For the text-containing cell, return its midpoint in [x, y] coordinate format. 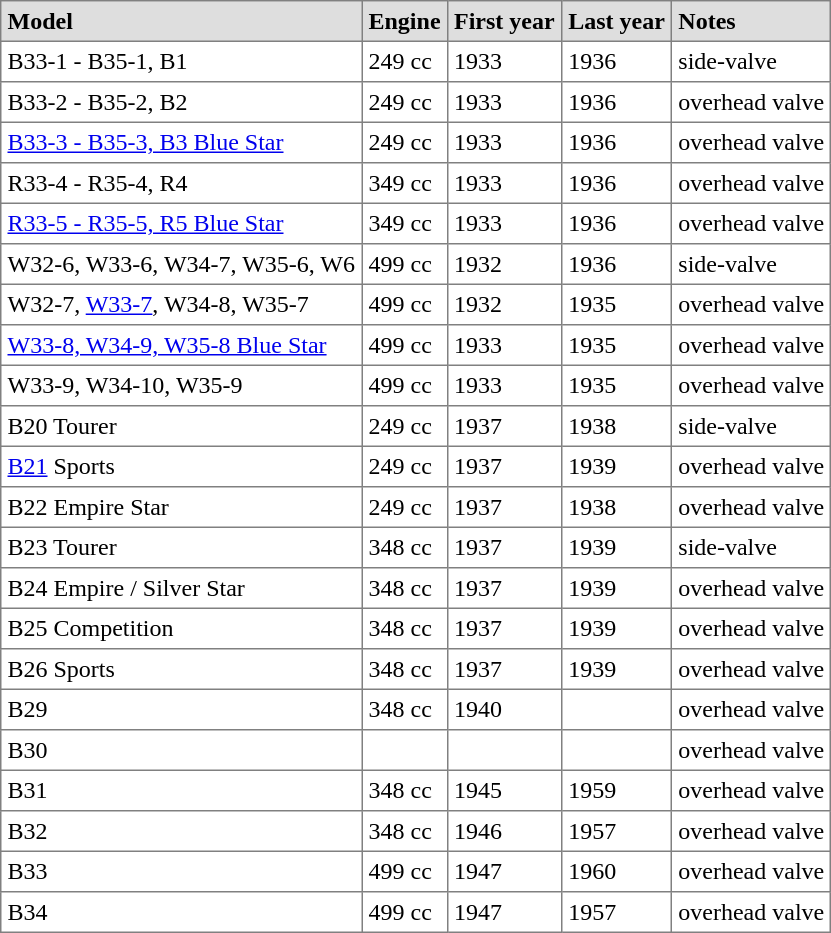
Engine [405, 21]
1959 [616, 790]
R33-5 - R35-5, R5 Blue Star [182, 223]
B20 Tourer [182, 426]
R33-4 - R35-4, R4 [182, 183]
B30 [182, 750]
1945 [504, 790]
1946 [504, 831]
B32 [182, 831]
Notes [752, 21]
1960 [616, 871]
B21 Sports [182, 466]
B24 Empire / Silver Star [182, 588]
W33-9, W34-10, W35-9 [182, 385]
B22 Empire Star [182, 507]
B26 Sports [182, 669]
First year [504, 21]
Model [182, 21]
Last year [616, 21]
B29 [182, 709]
B23 Tourer [182, 547]
W32-6, W33-6, W34-7, W35-6, W6 [182, 264]
B25 Competition [182, 628]
B34 [182, 912]
1940 [504, 709]
B33-2 - B35-2, B2 [182, 102]
W32-7, W33-7, W34-8, W35-7 [182, 304]
B33-3 - B35-3, B3 Blue Star [182, 142]
W33-8, W34-9, W35-8 Blue Star [182, 345]
B33-1 - B35-1, B1 [182, 61]
B31 [182, 790]
B33 [182, 871]
